Return [x, y] of the center of cell containing provided text 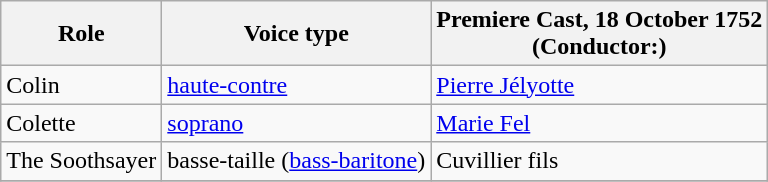
basse-taille (bass-baritone) [296, 161]
Marie Fel [600, 123]
Voice type [296, 34]
The Soothsayer [82, 161]
Colin [82, 85]
Pierre Jélyotte [600, 85]
Cuvillier fils [600, 161]
Premiere Cast, 18 October 1752(Conductor:) [600, 34]
haute-contre [296, 85]
Role [82, 34]
Colette [82, 123]
soprano [296, 123]
